Detect which cell encompasses the target text, then output its (x, y) center coordinate. 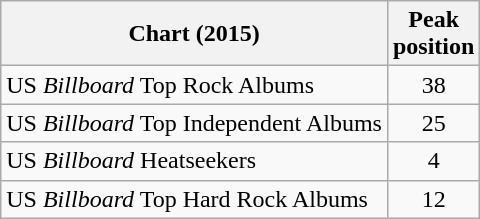
12 (433, 199)
38 (433, 85)
Chart (2015) (194, 34)
US Billboard Top Rock Albums (194, 85)
4 (433, 161)
Peakposition (433, 34)
US Billboard Top Hard Rock Albums (194, 199)
US Billboard Top Independent Albums (194, 123)
25 (433, 123)
US Billboard Heatseekers (194, 161)
